Locate the cell with the specified text and output its (x, y) center coordinate. 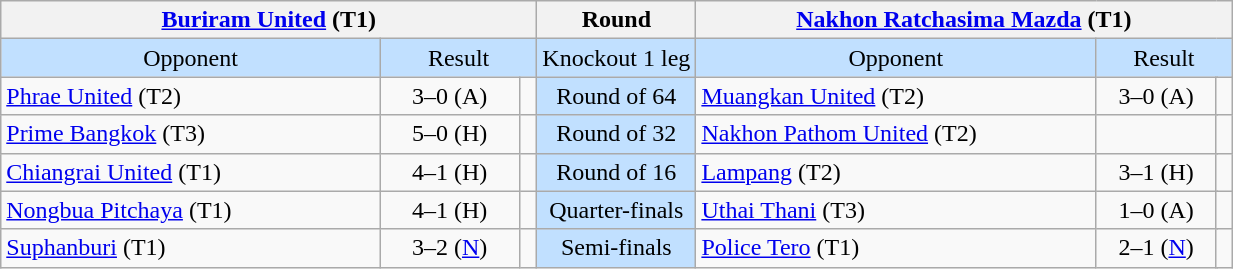
3–2 (N) (450, 248)
Round (616, 20)
1–0 (A) (1156, 210)
Knockout 1 leg (616, 58)
2–1 (N) (1156, 248)
Nakhon Pathom United (T2) (896, 134)
Round of 32 (616, 134)
3–1 (H) (1156, 172)
Chiangrai United (T1) (191, 172)
Muangkan United (T2) (896, 96)
Suphanburi (T1) (191, 248)
Nakhon Ratchasima Mazda (T1) (964, 20)
Buriram United (T1) (269, 20)
Lampang (T2) (896, 172)
Round of 16 (616, 172)
Phrae United (T2) (191, 96)
Quarter-finals (616, 210)
Police Tero (T1) (896, 248)
Uthai Thani (T3) (896, 210)
5–0 (H) (450, 134)
Semi-finals (616, 248)
Round of 64 (616, 96)
Prime Bangkok (T3) (191, 134)
Nongbua Pitchaya (T1) (191, 210)
